From the cell containing the given text, extract its center point as [X, Y] coordinate. 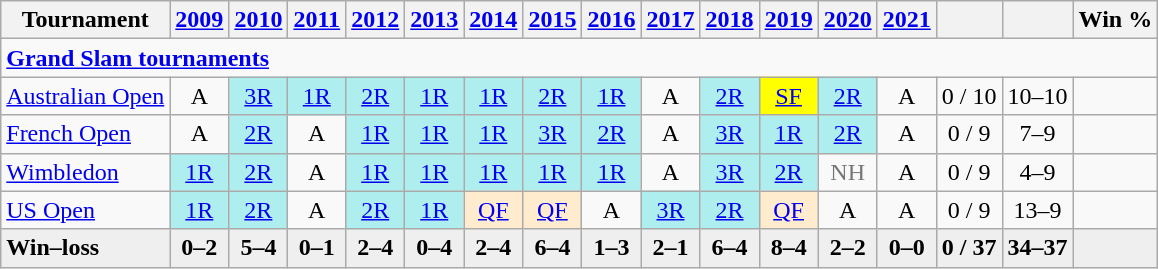
2017 [670, 20]
2019 [788, 20]
Win–loss [86, 248]
2021 [906, 20]
0 / 37 [969, 248]
2010 [258, 20]
8–4 [788, 248]
2009 [200, 20]
Tournament [86, 20]
2014 [494, 20]
French Open [86, 134]
Australian Open [86, 96]
13–9 [1038, 210]
2018 [730, 20]
0–1 [317, 248]
2016 [612, 20]
7–9 [1038, 134]
Grand Slam tournaments [580, 58]
1–3 [612, 248]
SF [788, 96]
10–10 [1038, 96]
0–4 [434, 248]
2–1 [670, 248]
NH [848, 172]
US Open [86, 210]
0 / 10 [969, 96]
2020 [848, 20]
2011 [317, 20]
4–9 [1038, 172]
0–0 [906, 248]
2015 [552, 20]
2012 [376, 20]
2013 [434, 20]
5–4 [258, 248]
Wimbledon [86, 172]
34–37 [1038, 248]
2–2 [848, 248]
0–2 [200, 248]
Win % [1116, 20]
